Return the [x, y] coordinate for the center point of the cell that contains the specified text.  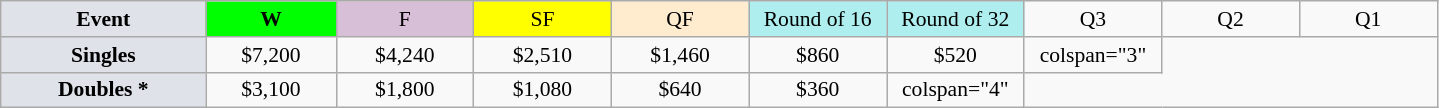
colspan="3" [1093, 55]
$360 [818, 90]
$2,510 [543, 55]
$1,800 [405, 90]
QF [680, 19]
SF [543, 19]
W [271, 19]
Round of 32 [955, 19]
Q2 [1231, 19]
$860 [818, 55]
$1,080 [543, 90]
$520 [955, 55]
Q1 [1368, 19]
$4,240 [405, 55]
Round of 16 [818, 19]
Doubles * [104, 90]
colspan="4" [955, 90]
$7,200 [271, 55]
$1,460 [680, 55]
Event [104, 19]
$3,100 [271, 90]
Singles [104, 55]
F [405, 19]
Q3 [1093, 19]
$640 [680, 90]
